Locate the cell with the specified text and output its [x, y] center coordinate. 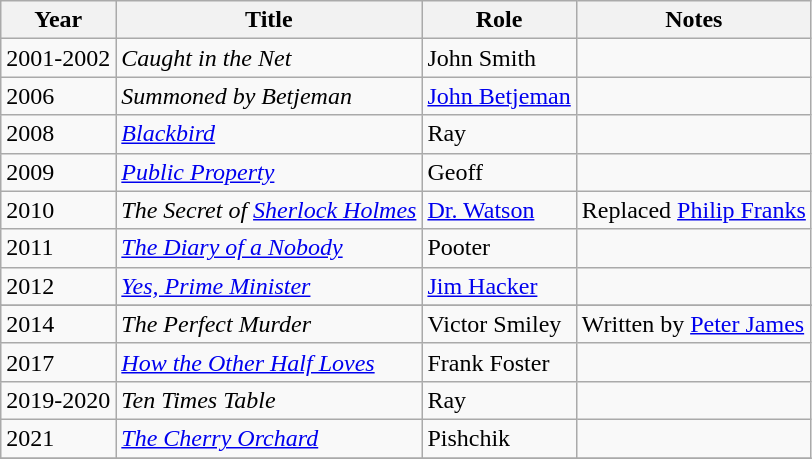
The Cherry Orchard [269, 438]
Frank Foster [499, 362]
Role [499, 20]
Jim Hacker [499, 286]
2017 [58, 362]
Blackbird [269, 134]
2008 [58, 134]
2001-2002 [58, 58]
Victor Smiley [499, 324]
Ten Times Table [269, 400]
John Betjeman [499, 96]
2019-2020 [58, 400]
2011 [58, 248]
Geoff [499, 172]
The Perfect Murder [269, 324]
Pooter [499, 248]
Public Property [269, 172]
The Secret of Sherlock Holmes [269, 210]
Written by Peter James [694, 324]
Caught in the Net [269, 58]
Dr. Watson [499, 210]
2006 [58, 96]
2009 [58, 172]
Replaced Philip Franks [694, 210]
Notes [694, 20]
Year [58, 20]
John Smith [499, 58]
2021 [58, 438]
2010 [58, 210]
2014 [58, 324]
Title [269, 20]
The Diary of a Nobody [269, 248]
Summoned by Betjeman [269, 96]
2012 [58, 286]
Pishchik [499, 438]
How the Other Half Loves [269, 362]
Yes, Prime Minister [269, 286]
